Provide the (x, y) coordinate of the cell's center where the given text is located.  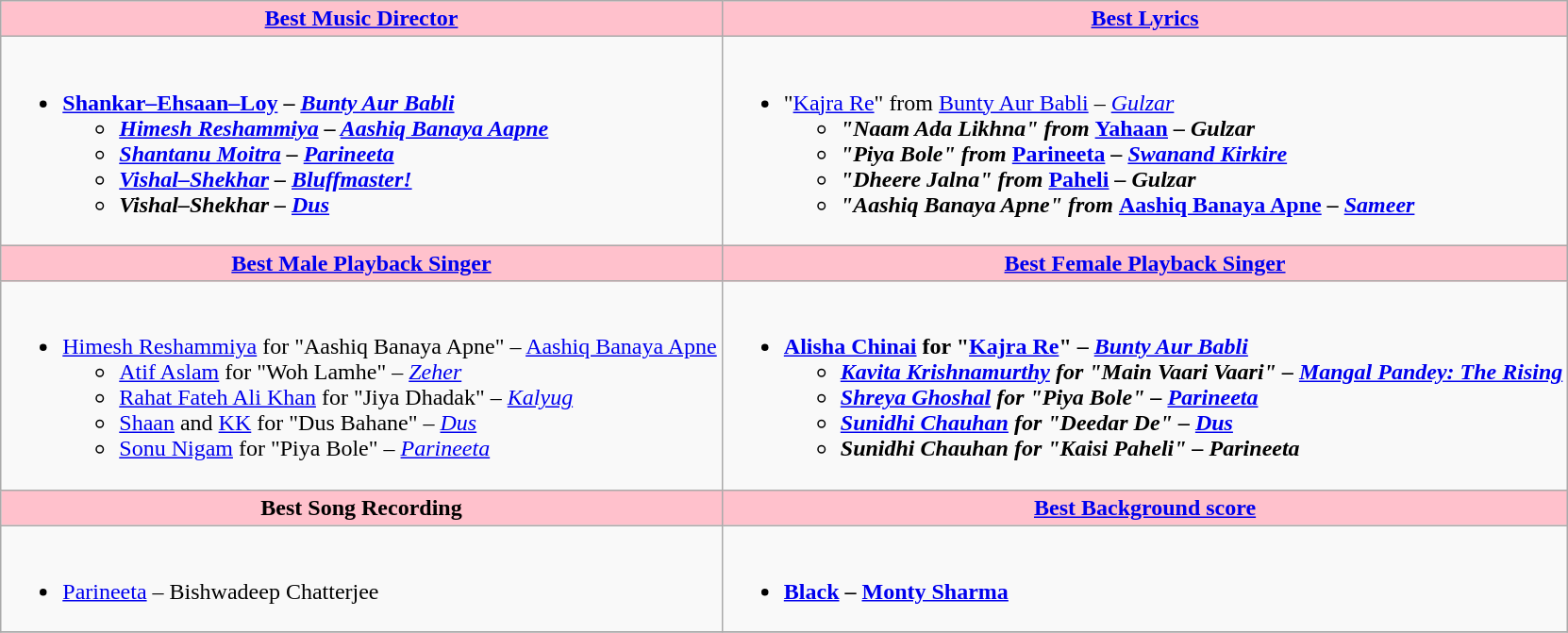
Best Male Playback Singer (362, 263)
Best Lyrics (1145, 19)
Best Music Director (362, 19)
Parineeta – Bishwadeep Chatterjee (362, 579)
Best Background score (1145, 508)
Best Song Recording (362, 508)
Black – Monty Sharma (1145, 579)
Best Female Playback Singer (1145, 263)
